Identify which cell holds the provided text, then report its [x, y] central coordinate. 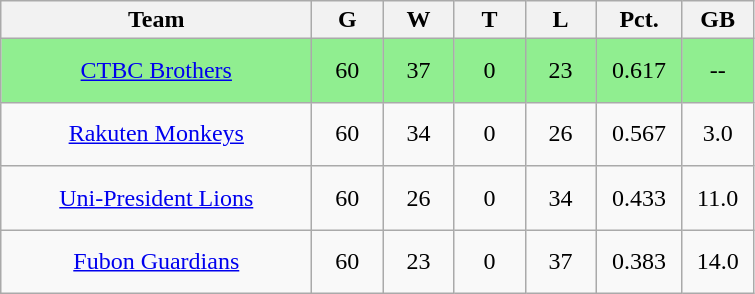
Uni-President Lions [156, 198]
14.0 [718, 262]
T [490, 20]
11.0 [718, 198]
0.383 [639, 262]
GB [718, 20]
Pct. [639, 20]
G [348, 20]
L [560, 20]
Team [156, 20]
0.617 [639, 71]
Fubon Guardians [156, 262]
CTBC Brothers [156, 71]
Rakuten Monkeys [156, 134]
W [418, 20]
0.433 [639, 198]
3.0 [718, 134]
-- [718, 71]
0.567 [639, 134]
